Extract the [X, Y] coordinate from the center of the cell holding the provided text.  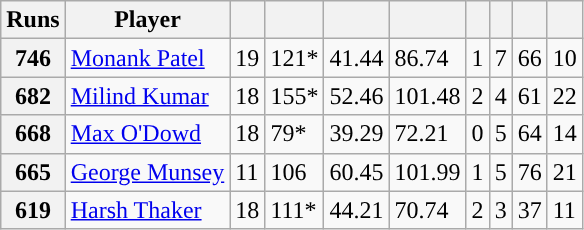
155* [294, 96]
79* [294, 134]
64 [530, 134]
4 [500, 96]
60.45 [356, 172]
111* [294, 210]
44.21 [356, 210]
66 [530, 58]
3 [500, 210]
665 [33, 172]
10 [564, 58]
37 [530, 210]
22 [564, 96]
61 [530, 96]
0 [478, 134]
41.44 [356, 58]
Harsh Thaker [148, 210]
72.21 [428, 134]
106 [294, 172]
Milind Kumar [148, 96]
101.48 [428, 96]
Runs [33, 20]
39.29 [356, 134]
101.99 [428, 172]
Monank Patel [148, 58]
70.74 [428, 210]
19 [248, 58]
121* [294, 58]
George Munsey [148, 172]
Player [148, 20]
Max O'Dowd [148, 134]
682 [33, 96]
52.46 [356, 96]
86.74 [428, 58]
76 [530, 172]
619 [33, 210]
668 [33, 134]
14 [564, 134]
21 [564, 172]
746 [33, 58]
7 [500, 58]
